Identify which cell holds the provided text, then report its (X, Y) central coordinate. 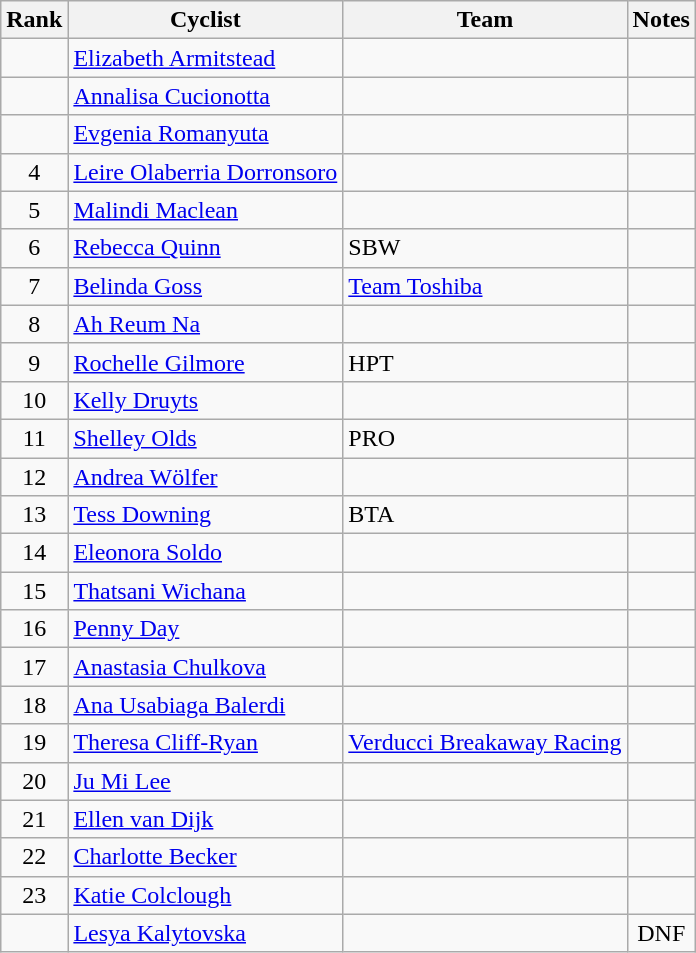
11 (34, 438)
21 (34, 819)
10 (34, 400)
18 (34, 705)
Thatsani Wichana (206, 591)
DNF (661, 933)
17 (34, 667)
Shelley Olds (206, 438)
15 (34, 591)
4 (34, 172)
Notes (661, 20)
12 (34, 477)
19 (34, 743)
Tess Downing (206, 515)
22 (34, 857)
Team Toshiba (485, 286)
Cyclist (206, 20)
Malindi Maclean (206, 210)
Ana Usabiaga Balerdi (206, 705)
Ellen van Dijk (206, 819)
Rochelle Gilmore (206, 362)
9 (34, 362)
20 (34, 781)
Ah Reum Na (206, 324)
Rank (34, 20)
BTA (485, 515)
Annalisa Cucionotta (206, 96)
Anastasia Chulkova (206, 667)
Team (485, 20)
Charlotte Becker (206, 857)
8 (34, 324)
16 (34, 629)
SBW (485, 248)
Eleonora Soldo (206, 553)
6 (34, 248)
Kelly Druyts (206, 400)
Rebecca Quinn (206, 248)
Elizabeth Armitstead (206, 58)
Katie Colclough (206, 895)
23 (34, 895)
5 (34, 210)
Lesya Kalytovska (206, 933)
Penny Day (206, 629)
PRO (485, 438)
Andrea Wölfer (206, 477)
Leire Olaberria Dorronsoro (206, 172)
Verducci Breakaway Racing (485, 743)
14 (34, 553)
13 (34, 515)
Ju Mi Lee (206, 781)
HPT (485, 362)
Theresa Cliff-Ryan (206, 743)
7 (34, 286)
Belinda Goss (206, 286)
Evgenia Romanyuta (206, 134)
